For the text-containing cell, return its midpoint in [X, Y] coordinate format. 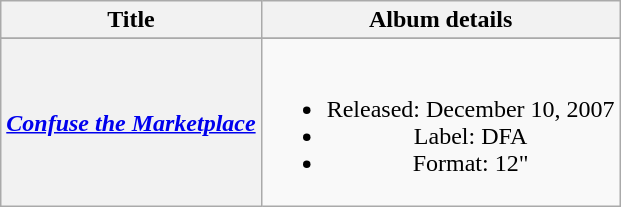
Title [131, 20]
Confuse the Marketplace [131, 122]
Released: December 10, 2007Label: DFAFormat: 12" [440, 122]
Album details [440, 20]
